Capture the cell that displays the provided text and extract its (x, y) central coordinate. 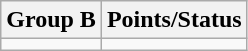
Group B (52, 20)
Points/Status (174, 20)
